Search for the cell housing the specified text and yield its (X, Y) center coordinate. 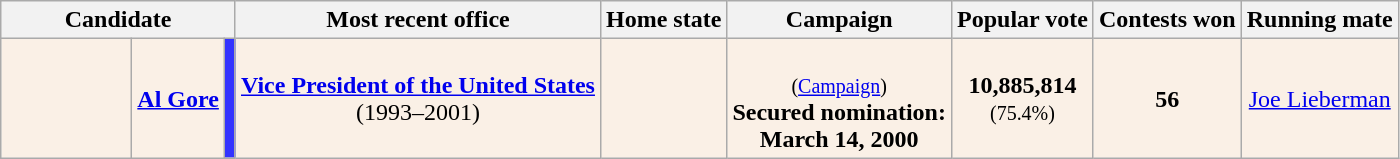
Candidate (118, 20)
Running mate (1320, 20)
(Campaign)Secured nomination: March 14, 2000 (840, 98)
Popular vote (1022, 20)
Campaign (840, 20)
56 (1167, 98)
10,885,814(75.4%) (1022, 98)
Joe Lieberman (1320, 98)
Al Gore (178, 98)
Vice President of the United States(1993–2001) (418, 98)
Contests won (1167, 20)
Most recent office (418, 20)
Home state (663, 20)
